Search for the cell housing the specified text and yield its [X, Y] center coordinate. 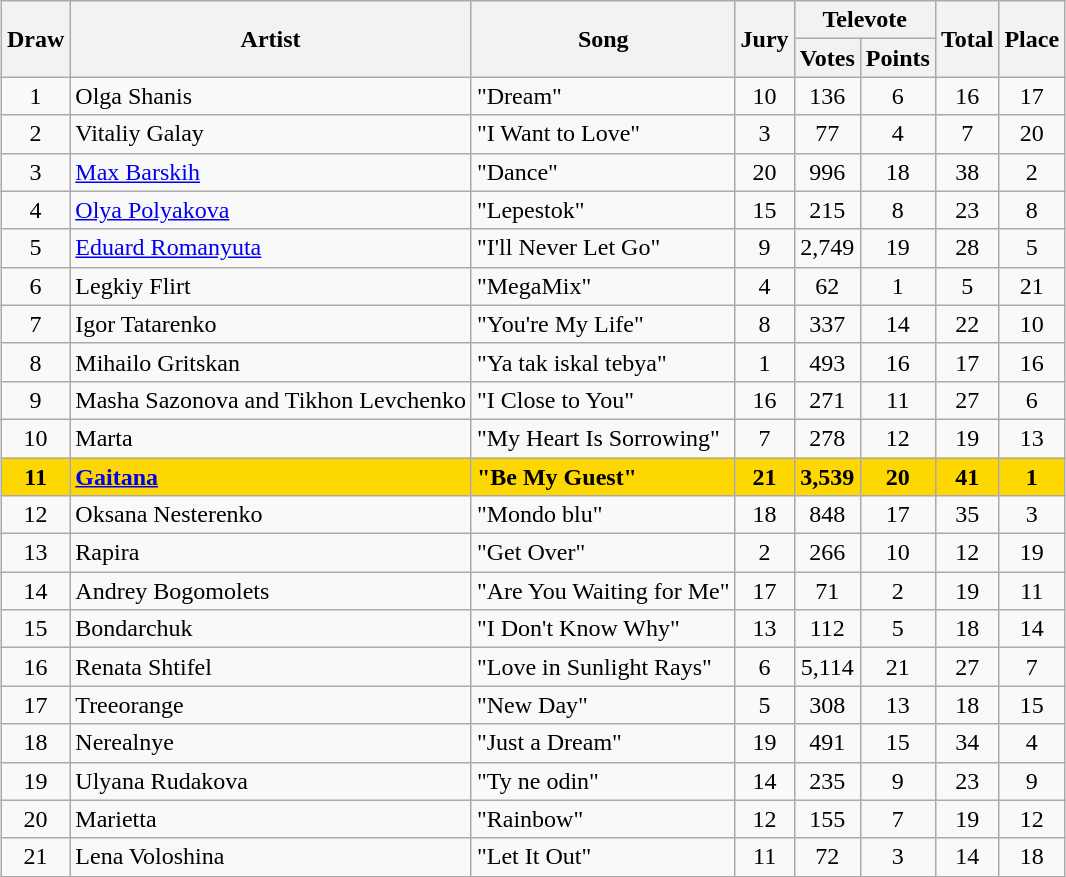
"Lepestok" [603, 210]
"Dance" [603, 172]
155 [827, 819]
Treeorange [271, 705]
28 [967, 248]
"Love in Sunlight Rays" [603, 667]
Total [967, 39]
278 [827, 438]
"Let It Out" [603, 857]
"MegaMix" [603, 286]
2,749 [827, 248]
Song [603, 39]
996 [827, 172]
Rapira [271, 553]
Televote [864, 20]
Vitaliy Galay [271, 134]
235 [827, 781]
Legkiy Flirt [271, 286]
"New Day" [603, 705]
493 [827, 362]
"Mondo blu" [603, 515]
337 [827, 324]
Andrey Bogomolets [271, 591]
Max Barskih [271, 172]
"Rainbow" [603, 819]
Oksana Nesterenko [271, 515]
Jury [764, 39]
"Ya tak iskal tebya" [603, 362]
Masha Sazonova and Tikhon Levchenko [271, 400]
38 [967, 172]
266 [827, 553]
"I Don't Know Why" [603, 629]
136 [827, 96]
41 [967, 477]
Igor Tatarenko [271, 324]
Eduard Romanyuta [271, 248]
"Just a Dream" [603, 743]
"Dream" [603, 96]
71 [827, 591]
271 [827, 400]
Olya Polyakova [271, 210]
35 [967, 515]
Place [1032, 39]
"I Want to Love" [603, 134]
Artist [271, 39]
112 [827, 629]
5,114 [827, 667]
Lena Voloshina [271, 857]
72 [827, 857]
3,539 [827, 477]
62 [827, 286]
"I Close to You" [603, 400]
Votes [827, 58]
"Be My Guest" [603, 477]
"My Heart Is Sorrowing" [603, 438]
"Get Over" [603, 553]
77 [827, 134]
Draw [35, 39]
Marietta [271, 819]
Renata Shtifel [271, 667]
Olga Shanis [271, 96]
22 [967, 324]
215 [827, 210]
"Are You Waiting for Me" [603, 591]
"Ty ne odin" [603, 781]
Mihailo Gritskan [271, 362]
491 [827, 743]
"I'll Never Let Go" [603, 248]
Ulyana Rudakova [271, 781]
848 [827, 515]
34 [967, 743]
Bondarchuk [271, 629]
"You're My Life" [603, 324]
Gaitana [271, 477]
308 [827, 705]
Points [898, 58]
Marta [271, 438]
Nerealnye [271, 743]
